Search for the cell housing the specified text and yield its [X, Y] center coordinate. 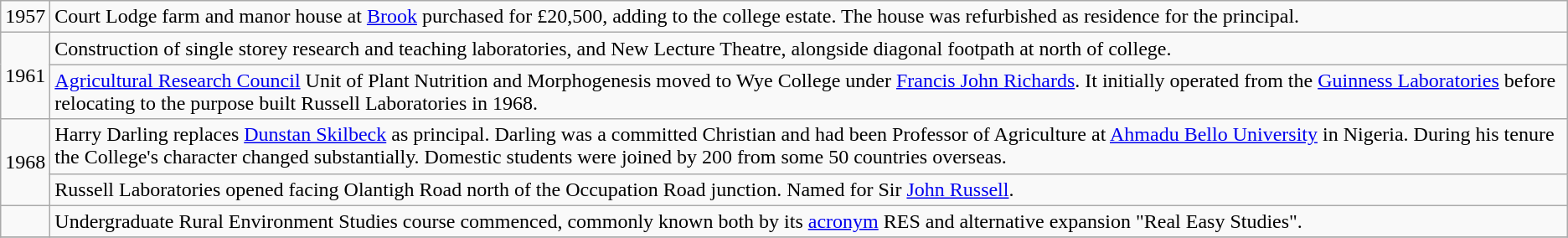
1968 [25, 163]
1961 [25, 75]
Russell Laboratories opened facing Olantigh Road north of the Occupation Road junction. Named for Sir John Russell. [809, 189]
Undergraduate Rural Environment Studies course commenced, commonly known both by its acronym RES and alternative expansion "Real Easy Studies". [809, 221]
Construction of single storey research and teaching laboratories, and New Lecture Theatre, alongside diagonal footpath at north of college. [809, 49]
1957 [25, 17]
